For the text-containing cell, return its midpoint in (x, y) coordinate format. 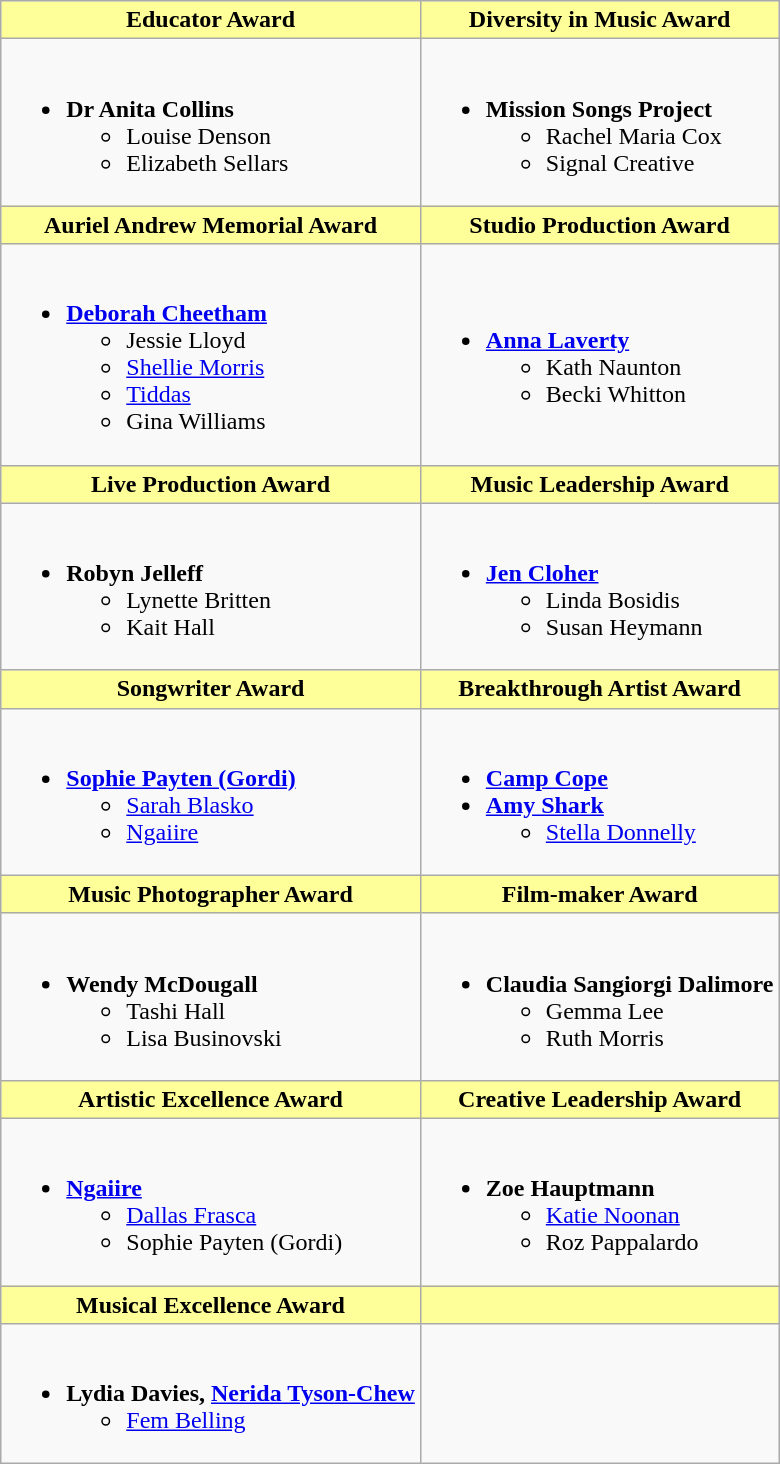
Deborah CheethamJessie LloydShellie MorrisTiddasGina Williams (211, 354)
Musical Excellence Award (211, 1305)
Auriel Andrew Memorial Award (211, 225)
Music Leadership Award (600, 484)
Live Production Award (211, 484)
Artistic Excellence Award (211, 1099)
Claudia Sangiorgi DalimoreGemma LeeRuth Morris (600, 996)
Diversity in Music Award (600, 20)
Robyn JelleffLynette BrittenKait Hall (211, 586)
Songwriter Award (211, 689)
Sophie Payten (Gordi)Sarah BlaskoNgaiire (211, 792)
Camp CopeAmy SharkStella Donnelly (600, 792)
Lydia Davies, Nerida Tyson-ChewFem Belling (211, 1394)
Studio Production Award (600, 225)
Breakthrough Artist Award (600, 689)
Educator Award (211, 20)
Anna LavertyKath NauntonBecki Whitton (600, 354)
Mission Songs ProjectRachel Maria CoxSignal Creative (600, 122)
Jen CloherLinda BosidisSusan Heymann (600, 586)
Creative Leadership Award (600, 1099)
NgaiireDallas FrascaSophie Payten (Gordi) (211, 1202)
Music Photographer Award (211, 894)
Dr Anita CollinsLouise DensonElizabeth Sellars (211, 122)
Film-maker Award (600, 894)
Zoe HauptmannKatie NoonanRoz Pappalardo (600, 1202)
Wendy McDougallTashi HallLisa Businovski (211, 996)
